Identify which cell holds the provided text, then report its (x, y) central coordinate. 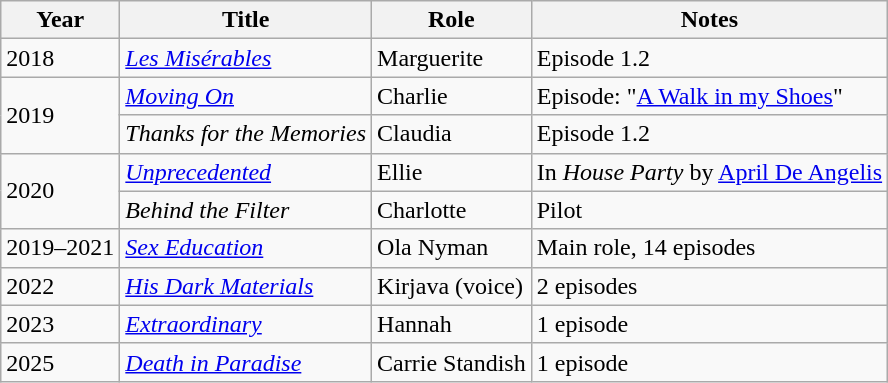
Marguerite (452, 58)
Moving On (246, 96)
In House Party by April De Angelis (709, 172)
Episode: "A Walk in my Shoes" (709, 96)
2019 (60, 115)
Carrie Standish (452, 362)
2018 (60, 58)
2 episodes (709, 286)
Role (452, 20)
Ellie (452, 172)
Claudia (452, 134)
Ola Nyman (452, 248)
Pilot (709, 210)
Extraordinary (246, 324)
Unprecedented (246, 172)
Charlie (452, 96)
Year (60, 20)
Kirjava (voice) (452, 286)
Main role, 14 episodes (709, 248)
2022 (60, 286)
Title (246, 20)
Charlotte (452, 210)
His Dark Materials (246, 286)
Behind the Filter (246, 210)
Sex Education (246, 248)
2019–2021 (60, 248)
Thanks for the Memories (246, 134)
Les Misérables (246, 58)
Hannah (452, 324)
2025 (60, 362)
2023 (60, 324)
2020 (60, 191)
Death in Paradise (246, 362)
Notes (709, 20)
